Return the [X, Y] coordinate for the center point of the cell that contains the specified text.  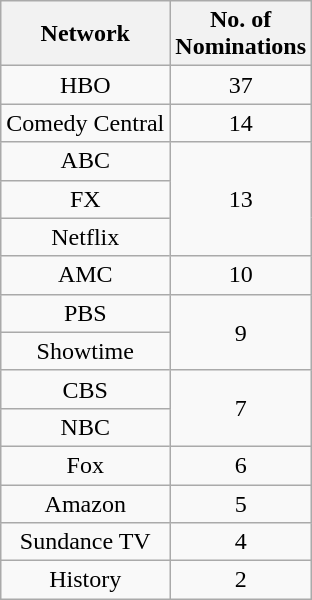
Netflix [86, 237]
7 [241, 408]
Amazon [86, 503]
Comedy Central [86, 123]
2 [241, 580]
13 [241, 199]
PBS [86, 313]
HBO [86, 85]
Sundance TV [86, 542]
No. ofNominations [241, 34]
4 [241, 542]
Network [86, 34]
FX [86, 199]
Fox [86, 465]
CBS [86, 389]
14 [241, 123]
9 [241, 332]
AMC [86, 275]
5 [241, 503]
Showtime [86, 351]
NBC [86, 427]
6 [241, 465]
History [86, 580]
ABC [86, 161]
37 [241, 85]
10 [241, 275]
